Extract the (x, y) coordinate from the center of the cell holding the provided text.  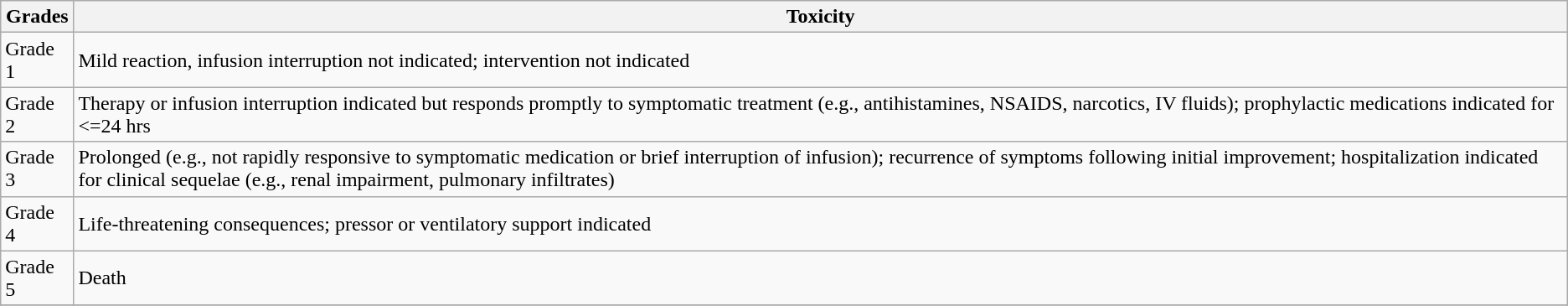
Grade 3 (37, 169)
Death (821, 278)
Grade 4 (37, 223)
Grade 2 (37, 114)
Mild reaction, infusion interruption not indicated; intervention not indicated (821, 60)
Grades (37, 17)
Grade 1 (37, 60)
Toxicity (821, 17)
Grade 5 (37, 278)
Life-threatening consequences; pressor or ventilatory support indicated (821, 223)
